From the cell containing the given text, extract its center point as [x, y] coordinate. 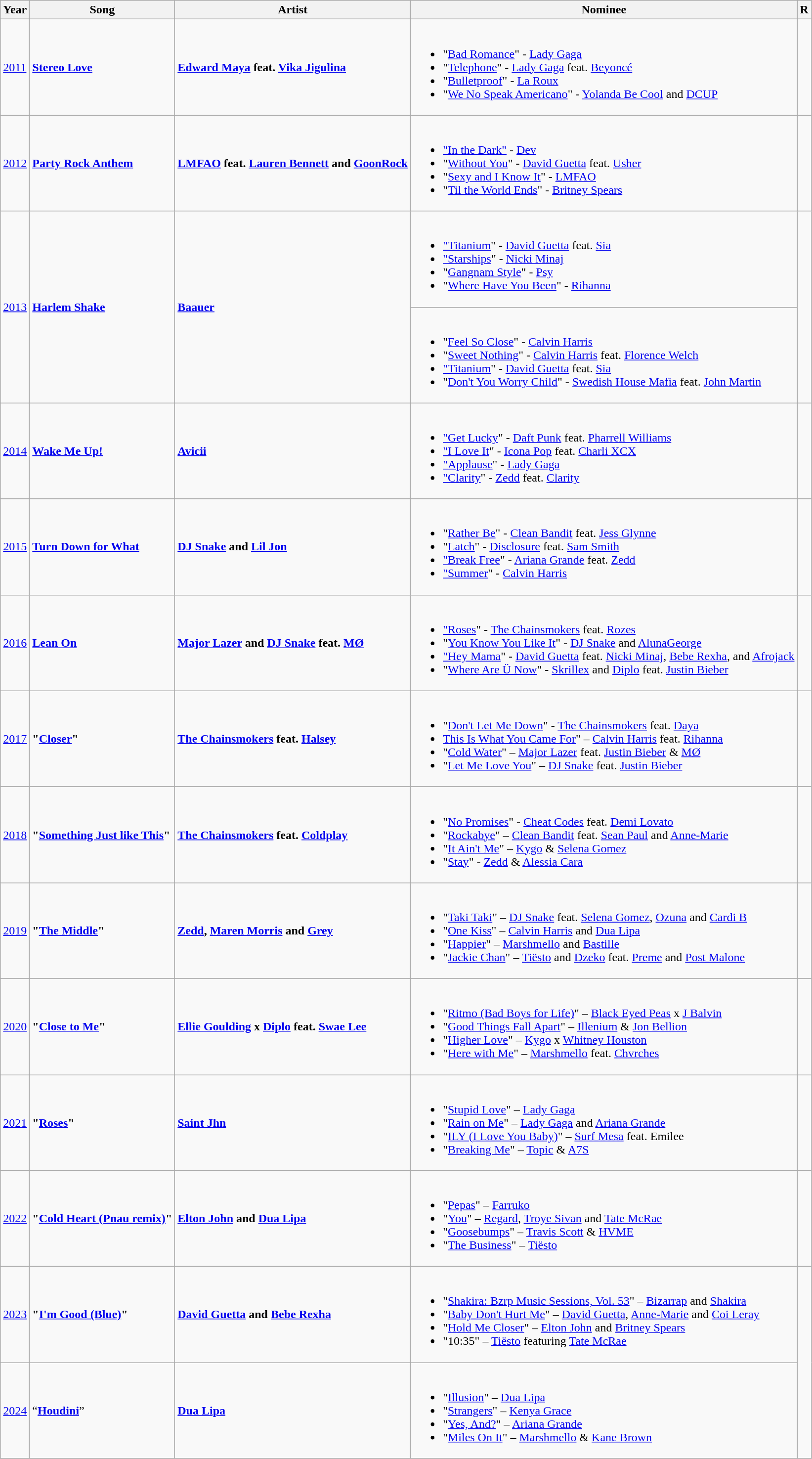
2022 [15, 1219]
"Bad Romance" - Lady Gaga"Telephone" - Lady Gaga feat. Beyoncé"Bulletproof" - La Roux"We No Speak Americano" - Yolanda Be Cool and DCUP [604, 67]
Nominee [604, 10]
Year [15, 10]
Baauer [293, 307]
The Chainsmokers feat. Halsey [293, 739]
"Illusion" – Dua Lipa"Strangers" – Kenya Grace"Yes, And?" – Ariana Grande"Miles On It" – Marshmello & Kane Brown [604, 1411]
2011 [15, 67]
Turn Down for What [102, 547]
Ellie Goulding x Diplo feat. Swae Lee [293, 1026]
DJ Snake and Lil Jon [293, 547]
Avicii [293, 451]
"The Middle" [102, 930]
"Close to Me" [102, 1026]
2019 [15, 930]
Saint Jhn [293, 1123]
"Cold Heart (Pnau remix)" [102, 1219]
Elton John and Dua Lipa [293, 1219]
2012 [15, 163]
Harlem Shake [102, 307]
Edward Maya feat. Vika Jigulina [293, 67]
Major Lazer and DJ Snake feat. MØ [293, 643]
2014 [15, 451]
"I'm Good (Blue)" [102, 1315]
2024 [15, 1411]
Zedd, Maren Morris and Grey [293, 930]
"Roses" [102, 1123]
"Closer" [102, 739]
Lean On [102, 643]
The Chainsmokers feat. Coldplay [293, 835]
“Houdini” [102, 1411]
"Rather Be" - Clean Bandit feat. Jess Glynne"Latch" - Disclosure feat. Sam Smith"Break Free" - Ariana Grande feat. Zedd"Summer" - Calvin Harris [604, 547]
2016 [15, 643]
Stereo Love [102, 67]
Dua Lipa [293, 1411]
Artist [293, 10]
Wake Me Up! [102, 451]
2015 [15, 547]
"Titanium" - David Guetta feat. Sia"Starships" - Nicki Minaj"Gangnam Style" - Psy"Where Have You Been" - Rihanna [604, 259]
David Guetta and Bebe Rexha [293, 1315]
2017 [15, 739]
2013 [15, 307]
"Something Just like This" [102, 835]
Song [102, 10]
Party Rock Anthem [102, 163]
2021 [15, 1123]
"Get Lucky" - Daft Punk feat. Pharrell Williams"I Love It" - Icona Pop feat. Charli XCX"Applause" - Lady Gaga"Clarity" - Zedd feat. Clarity [604, 451]
2020 [15, 1026]
"In the Dark" - Dev"Without You" - David Guetta feat. Usher"Sexy and I Know It" - LMFAO"Til the World Ends" - Britney Spears [604, 163]
"Stupid Love" – Lady Gaga"Rain on Me" – Lady Gaga and Ariana Grande"ILY (I Love You Baby)" – Surf Mesa feat. Emilee"Breaking Me" – Topic & A7S [604, 1123]
R [804, 10]
"Pepas" – Farruko"You" – Regard, Troye Sivan and Tate McRae"Goosebumps" – Travis Scott & HVME"The Business" – Tiësto [604, 1219]
2023 [15, 1315]
2018 [15, 835]
LMFAO feat. Lauren Bennett and GoonRock [293, 163]
